Find where the given text appears and provide that cell's center as [x, y] coordinate. 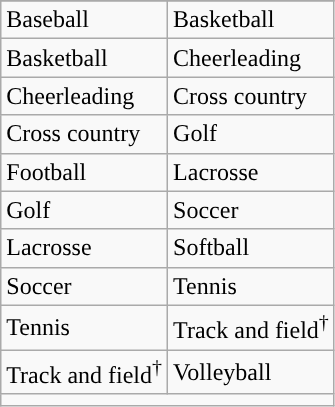
Football [84, 172]
Baseball [84, 20]
Softball [252, 248]
Volleyball [252, 372]
